Determine the [X, Y] coordinate at the center of the cell enclosing the given text.  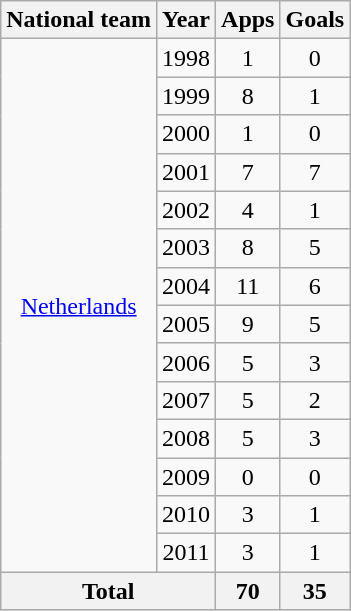
2009 [186, 477]
2007 [186, 400]
2011 [186, 553]
Year [186, 20]
35 [315, 591]
Apps [248, 20]
70 [248, 591]
2002 [186, 210]
Goals [315, 20]
4 [248, 210]
2004 [186, 286]
1998 [186, 58]
11 [248, 286]
2001 [186, 172]
2003 [186, 248]
Total [108, 591]
National team [79, 20]
9 [248, 324]
Netherlands [79, 306]
2008 [186, 438]
2010 [186, 515]
1999 [186, 96]
2 [315, 400]
2006 [186, 362]
2005 [186, 324]
2000 [186, 134]
6 [315, 286]
